Extract the [x, y] coordinate from the center of the cell holding the provided text.  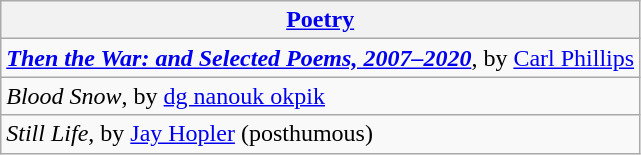
Blood Snow, by dg nanouk okpik [320, 96]
Still Life, by Jay Hopler (posthumous) [320, 134]
Poetry [320, 20]
Then the War: and Selected Poems, 2007–2020, by Carl Phillips [320, 58]
